Determine the [X, Y] coordinate at the center of the cell enclosing the given text.  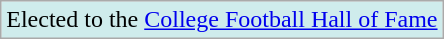
Elected to the College Football Hall of Fame [222, 20]
